Find where the given text appears and provide that cell's center as [x, y] coordinate. 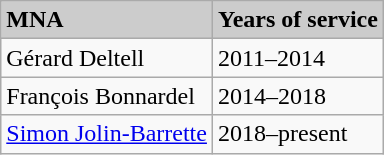
François Bonnardel [107, 96]
2014–2018 [298, 96]
Simon Jolin-Barrette [107, 134]
2018–present [298, 134]
Gérard Deltell [107, 58]
2011–2014 [298, 58]
Years of service [298, 20]
MNA [107, 20]
